Find where the given text appears and provide that cell's center as [x, y] coordinate. 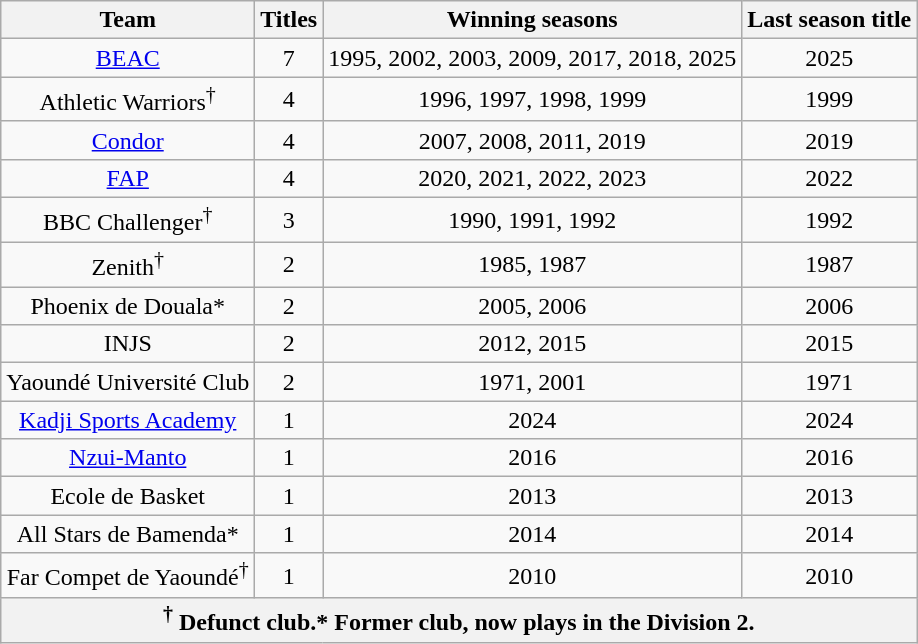
BEAC [128, 58]
3 [289, 220]
Winning seasons [532, 20]
Condor [128, 140]
All Stars de Bamenda* [128, 534]
2005, 2006 [532, 306]
1999 [830, 100]
Zenith† [128, 264]
BBC Challenger† [128, 220]
1996, 1997, 1998, 1999 [532, 100]
Phoenix de Douala* [128, 306]
Athletic Warriors† [128, 100]
2020, 2021, 2022, 2023 [532, 178]
1990, 1991, 1992 [532, 220]
2022 [830, 178]
1971 [830, 382]
FAP [128, 178]
Titles [289, 20]
Nzui-Manto [128, 458]
7 [289, 58]
1995, 2002, 2003, 2009, 2017, 2018, 2025 [532, 58]
Yaoundé Université Club [128, 382]
INJS [128, 344]
2025 [830, 58]
2006 [830, 306]
Far Compet de Yaoundé† [128, 576]
1985, 1987 [532, 264]
1987 [830, 264]
1992 [830, 220]
Last season title [830, 20]
2012, 2015 [532, 344]
2015 [830, 344]
† Defunct club.* Former club, now plays in the Division 2. [459, 620]
1971, 2001 [532, 382]
2007, 2008, 2011, 2019 [532, 140]
2019 [830, 140]
Kadji Sports Academy [128, 420]
Team [128, 20]
Ecole de Basket [128, 496]
